Determine the (X, Y) coordinate at the center of the cell enclosing the given text.  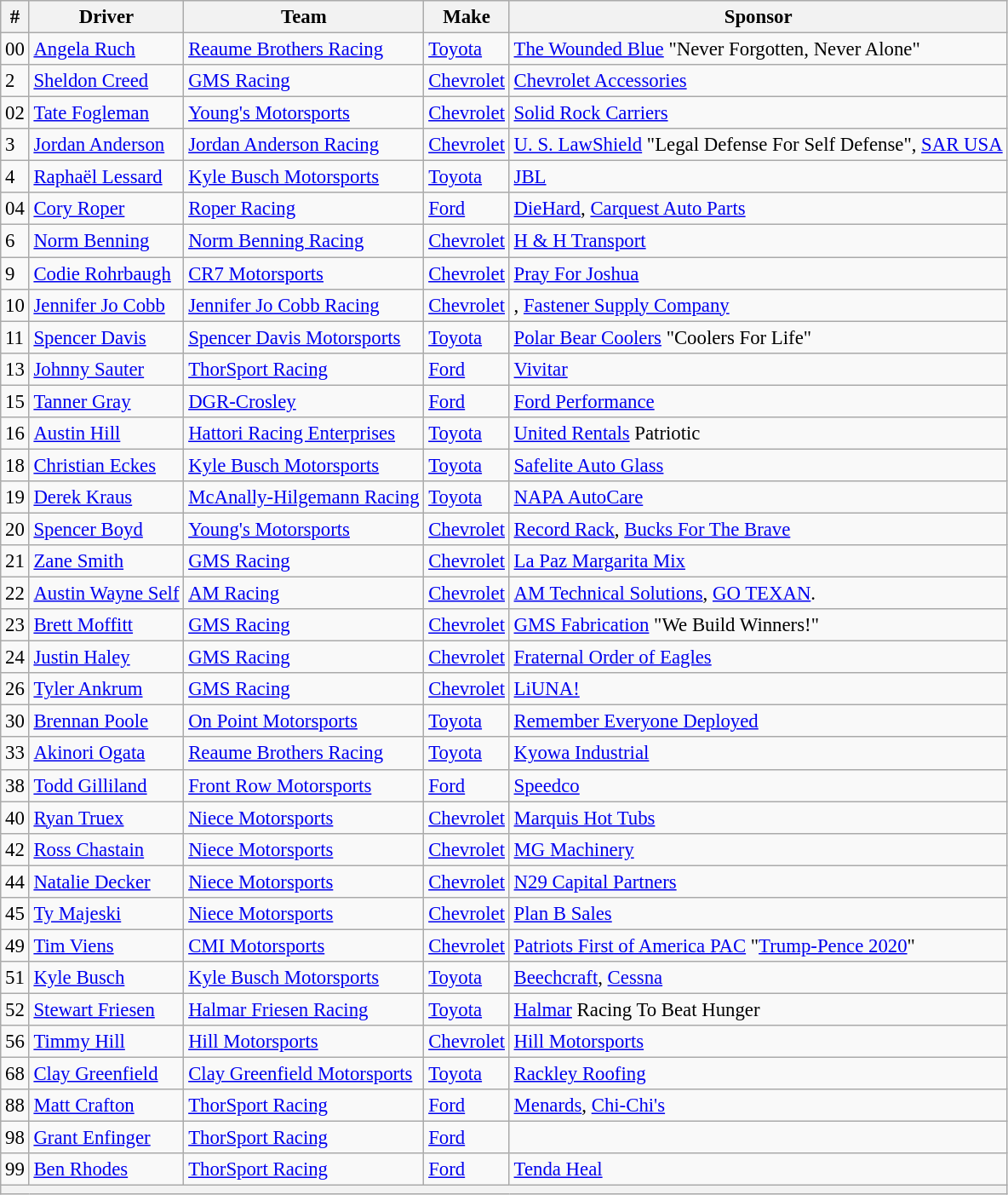
Jennifer Jo Cobb (106, 305)
Pray For Joshua (758, 273)
Tanner Gray (106, 401)
88 (15, 1106)
Record Rack, Bucks For The Brave (758, 529)
Sheldon Creed (106, 81)
Solid Rock Carriers (758, 113)
Jennifer Jo Cobb Racing (304, 305)
21 (15, 561)
On Point Motorsports (304, 721)
U. S. LawShield "Legal Defense For Self Defense", SAR USA (758, 145)
Tim Viens (106, 945)
15 (15, 401)
51 (15, 978)
Johnny Sauter (106, 369)
Sponsor (758, 17)
Matt Crafton (106, 1106)
CMI Motorsports (304, 945)
DGR-Crosley (304, 401)
Driver (106, 17)
6 (15, 241)
Hattori Racing Enterprises (304, 434)
30 (15, 721)
Grant Enfinger (106, 1138)
Brett Moffitt (106, 625)
Patriots First of America PAC "Trump-Pence 2020" (758, 945)
Codie Rohrbaugh (106, 273)
Austin Wayne Self (106, 594)
La Paz Margarita Mix (758, 561)
MG Machinery (758, 849)
38 (15, 785)
JBL (758, 177)
Ben Rhodes (106, 1169)
02 (15, 113)
Kyowa Industrial (758, 754)
LiUNA! (758, 689)
2 (15, 81)
Remember Everyone Deployed (758, 721)
Raphaël Lessard (106, 177)
42 (15, 849)
Todd Gilliland (106, 785)
Angela Ruch (106, 49)
68 (15, 1074)
Make (467, 17)
DieHard, Carquest Auto Parts (758, 209)
Fraternal Order of Eagles (758, 658)
Spencer Davis Motorsports (304, 337)
United Rentals Patriotic (758, 434)
Chevrolet Accessories (758, 81)
49 (15, 945)
GMS Fabrication "We Build Winners!" (758, 625)
23 (15, 625)
Stewart Friesen (106, 1009)
Jordan Anderson Racing (304, 145)
18 (15, 465)
Team (304, 17)
Plan B Sales (758, 914)
Marquis Hot Tubs (758, 818)
The Wounded Blue "Never Forgotten, Never Alone" (758, 49)
Speedco (758, 785)
Kyle Busch (106, 978)
Tenda Heal (758, 1169)
10 (15, 305)
Ryan Truex (106, 818)
13 (15, 369)
Menards, Chi-Chi's (758, 1106)
20 (15, 529)
26 (15, 689)
22 (15, 594)
Roper Racing (304, 209)
Spencer Davis (106, 337)
Natalie Decker (106, 882)
52 (15, 1009)
Ross Chastain (106, 849)
Safelite Auto Glass (758, 465)
Front Row Motorsports (304, 785)
Vivitar (758, 369)
Timmy Hill (106, 1042)
# (15, 17)
Derek Kraus (106, 497)
Tate Fogleman (106, 113)
AM Technical Solutions, GO TEXAN. (758, 594)
NAPA AutoCare (758, 497)
Austin Hill (106, 434)
H & H Transport (758, 241)
Justin Haley (106, 658)
44 (15, 882)
Halmar Friesen Racing (304, 1009)
33 (15, 754)
11 (15, 337)
, Fastener Supply Company (758, 305)
Cory Roper (106, 209)
Spencer Boyd (106, 529)
98 (15, 1138)
4 (15, 177)
Norm Benning (106, 241)
Norm Benning Racing (304, 241)
Polar Bear Coolers "Coolers For Life" (758, 337)
9 (15, 273)
3 (15, 145)
16 (15, 434)
Ty Majeski (106, 914)
CR7 Motorsports (304, 273)
Christian Eckes (106, 465)
Jordan Anderson (106, 145)
Clay Greenfield Motorsports (304, 1074)
Akinori Ogata (106, 754)
45 (15, 914)
McAnally-Hilgemann Racing (304, 497)
N29 Capital Partners (758, 882)
Rackley Roofing (758, 1074)
Tyler Ankrum (106, 689)
Beechcraft, Cessna (758, 978)
56 (15, 1042)
00 (15, 49)
04 (15, 209)
AM Racing (304, 594)
Clay Greenfield (106, 1074)
Ford Performance (758, 401)
19 (15, 497)
Halmar Racing To Beat Hunger (758, 1009)
99 (15, 1169)
Brennan Poole (106, 721)
24 (15, 658)
Zane Smith (106, 561)
40 (15, 818)
